Scan for the cell matching the given text and deliver its [x, y] coordinate at center. 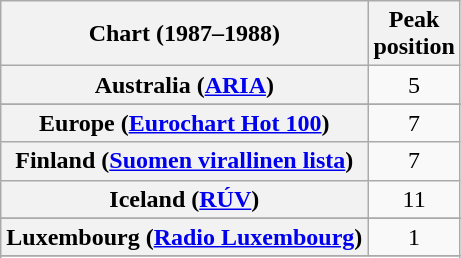
Finland (Suomen virallinen lista) [184, 161]
Chart (1987–1988) [184, 34]
5 [414, 85]
1 [414, 237]
Europe (Eurochart Hot 100) [184, 123]
Luxembourg (Radio Luxembourg) [184, 237]
Iceland (RÚV) [184, 199]
Peakposition [414, 34]
Australia (ARIA) [184, 85]
11 [414, 199]
